For the text-containing cell, return its midpoint in [x, y] coordinate format. 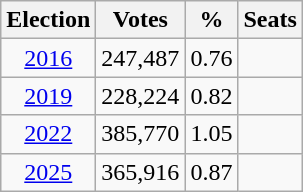
247,487 [140, 58]
385,770 [140, 134]
0.87 [212, 172]
Votes [140, 20]
Seats [270, 20]
% [212, 20]
228,224 [140, 96]
0.82 [212, 96]
365,916 [140, 172]
0.76 [212, 58]
2025 [48, 172]
1.05 [212, 134]
2016 [48, 58]
2022 [48, 134]
2019 [48, 96]
Election [48, 20]
